Provide the (X, Y) coordinate of the cell's center where the given text is located.  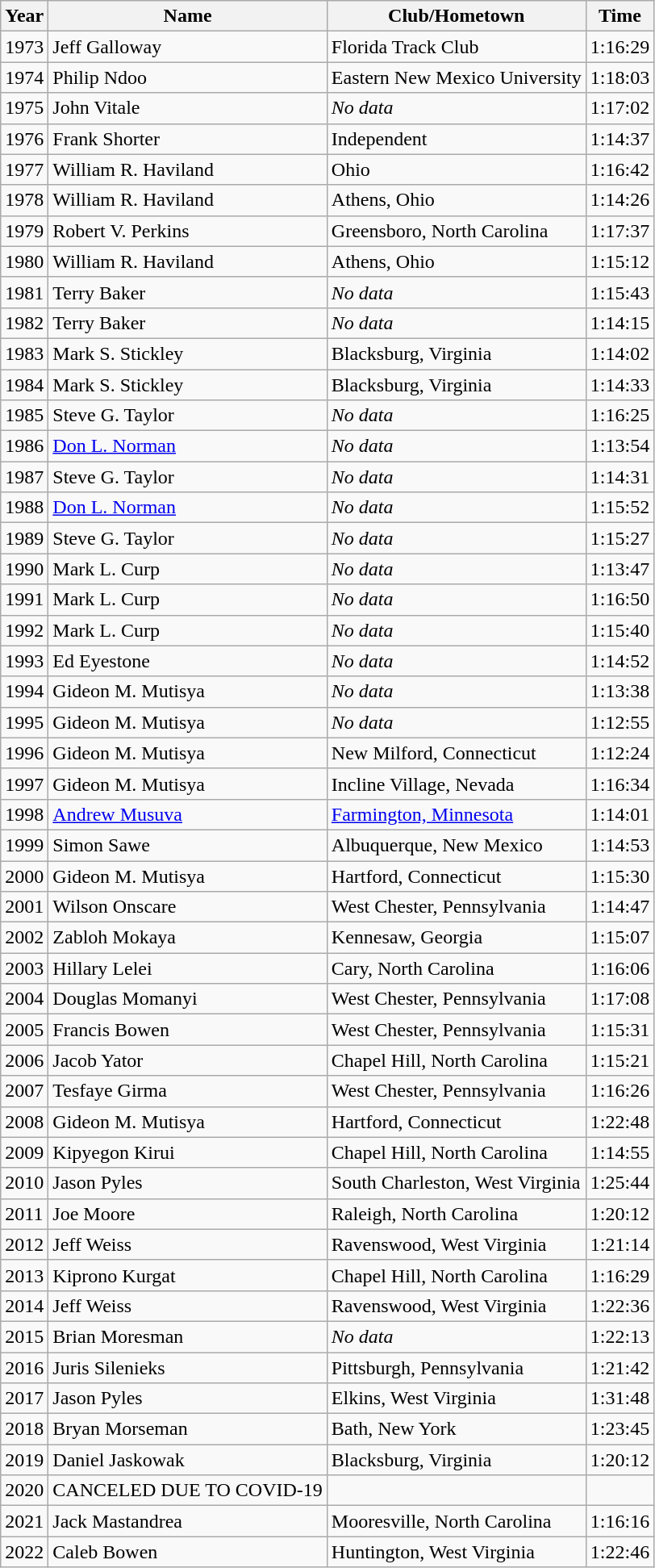
2013 (24, 1275)
1:12:24 (620, 753)
1981 (24, 292)
1:14:15 (620, 323)
1986 (24, 446)
2020 (24, 1491)
Mooresville, North Carolina (457, 1521)
Independent (457, 139)
1:22:48 (620, 1122)
1990 (24, 569)
Raleigh, North Carolina (457, 1214)
1:14:26 (620, 200)
Florida Track Club (457, 47)
2017 (24, 1399)
Brian Moresman (187, 1336)
Kiprono Kurgat (187, 1275)
2016 (24, 1368)
Elkins, West Virginia (457, 1399)
1974 (24, 77)
1:16:25 (620, 416)
Ohio (457, 169)
1975 (24, 108)
1:15:30 (620, 876)
1:12:55 (620, 722)
Douglas Momanyi (187, 999)
1:13:54 (620, 446)
New Milford, Connecticut (457, 753)
2006 (24, 1060)
1997 (24, 784)
1:14:01 (620, 814)
1:16:42 (620, 169)
1:17:37 (620, 231)
CANCELED DUE TO COVID-19 (187, 1491)
Bryan Morseman (187, 1429)
1:15:21 (620, 1060)
1978 (24, 200)
2019 (24, 1460)
1984 (24, 385)
1973 (24, 47)
1:17:08 (620, 999)
1989 (24, 538)
1992 (24, 630)
1987 (24, 477)
2015 (24, 1336)
1994 (24, 692)
Farmington, Minnesota (457, 814)
1:14:37 (620, 139)
1:14:31 (620, 477)
South Charleston, West Virginia (457, 1183)
Philip Ndoo (187, 77)
1995 (24, 722)
1:16:26 (620, 1091)
2018 (24, 1429)
1:15:40 (620, 630)
1:15:31 (620, 1030)
2011 (24, 1214)
1:18:03 (620, 77)
1980 (24, 261)
Juris Silenieks (187, 1368)
Jeff Galloway (187, 47)
Daniel Jaskowak (187, 1460)
Tesfaye Girma (187, 1091)
1:17:02 (620, 108)
1:15:12 (620, 261)
Francis Bowen (187, 1030)
2002 (24, 938)
John Vitale (187, 108)
Frank Shorter (187, 139)
1:21:42 (620, 1368)
2004 (24, 999)
2009 (24, 1152)
Hillary Lelei (187, 968)
Caleb Bowen (187, 1552)
1:25:44 (620, 1183)
1:22:36 (620, 1306)
1:22:46 (620, 1552)
1999 (24, 845)
Simon Sawe (187, 845)
1993 (24, 661)
Zabloh Mokaya (187, 938)
1:14:33 (620, 385)
2010 (24, 1183)
1977 (24, 169)
1982 (24, 323)
1:15:52 (620, 508)
Pittsburgh, Pennsylvania (457, 1368)
1998 (24, 814)
Time (620, 16)
Cary, North Carolina (457, 968)
1:22:13 (620, 1336)
1:16:50 (620, 600)
1:16:34 (620, 784)
Eastern New Mexico University (457, 77)
2005 (24, 1030)
1988 (24, 508)
2008 (24, 1122)
Year (24, 16)
1:13:47 (620, 569)
1:14:02 (620, 353)
Club/Hometown (457, 16)
1:31:48 (620, 1399)
Incline Village, Nevada (457, 784)
2014 (24, 1306)
Andrew Musuva (187, 814)
Greensboro, North Carolina (457, 231)
1983 (24, 353)
2000 (24, 876)
1:16:16 (620, 1521)
Huntington, West Virginia (457, 1552)
Joe Moore (187, 1214)
1991 (24, 600)
1:14:53 (620, 845)
Kennesaw, Georgia (457, 938)
1979 (24, 231)
Wilson Onscare (187, 907)
1996 (24, 753)
1976 (24, 139)
1:14:47 (620, 907)
1:13:38 (620, 692)
1:15:07 (620, 938)
Name (187, 16)
1:15:27 (620, 538)
2021 (24, 1521)
Robert V. Perkins (187, 231)
1:15:43 (620, 292)
Albuquerque, New Mexico (457, 845)
2001 (24, 907)
1:23:45 (620, 1429)
Jacob Yator (187, 1060)
2003 (24, 968)
1:16:06 (620, 968)
Kipyegon Kirui (187, 1152)
1:21:14 (620, 1244)
Ed Eyestone (187, 661)
1:14:55 (620, 1152)
2012 (24, 1244)
Jack Mastandrea (187, 1521)
1:14:52 (620, 661)
Bath, New York (457, 1429)
2022 (24, 1552)
1985 (24, 416)
2007 (24, 1091)
